Output the [X, Y] coordinate of the center of the cell containing the given text.  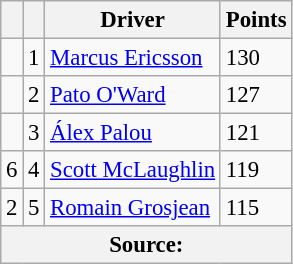
Scott McLaughlin [133, 170]
4 [34, 170]
1 [34, 58]
Marcus Ericsson [133, 58]
127 [256, 95]
5 [34, 208]
Source: [146, 245]
3 [34, 133]
Romain Grosjean [133, 208]
119 [256, 170]
Pato O'Ward [133, 95]
121 [256, 133]
Points [256, 20]
115 [256, 208]
Álex Palou [133, 133]
6 [12, 170]
130 [256, 58]
Driver [133, 20]
